Return (x, y) of the center of cell containing provided text 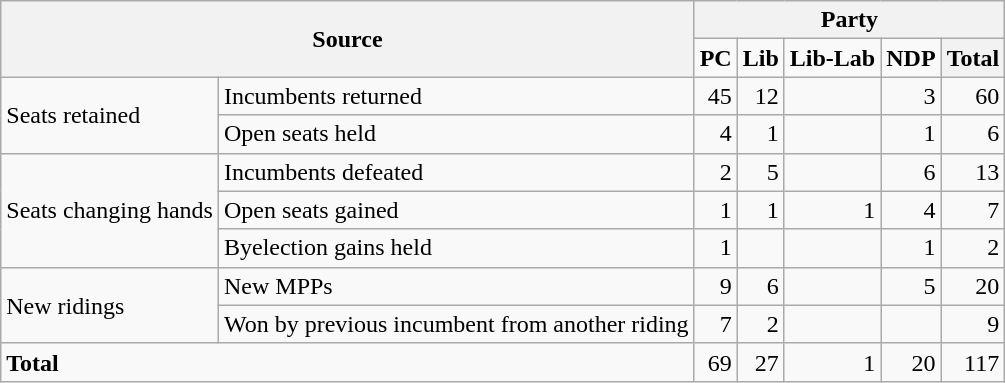
3 (911, 96)
New ridings (110, 305)
Open seats gained (456, 210)
PC (716, 58)
69 (716, 362)
Won by previous incumbent from another riding (456, 324)
Seats retained (110, 115)
Party (850, 20)
Lib-Lab (832, 58)
13 (973, 172)
12 (760, 96)
Incumbents defeated (456, 172)
Seats changing hands (110, 210)
Incumbents returned (456, 96)
117 (973, 362)
Open seats held (456, 134)
27 (760, 362)
60 (973, 96)
Source (348, 39)
45 (716, 96)
Byelection gains held (456, 248)
NDP (911, 58)
Lib (760, 58)
New MPPs (456, 286)
